Output the [X, Y] coordinate of the center of the cell containing the given text.  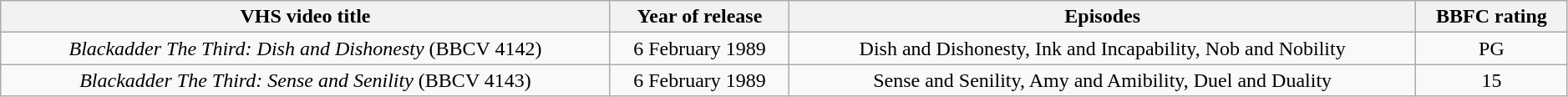
VHS video title [306, 17]
15 [1492, 80]
Episodes [1103, 17]
Blackadder The Third: Sense and Senility (BBCV 4143) [306, 80]
Blackadder The Third: Dish and Dishonesty (BBCV 4142) [306, 48]
Dish and Dishonesty, Ink and Incapability, Nob and Nobility [1103, 48]
Year of release [700, 17]
Sense and Senility, Amy and Amibility, Duel and Duality [1103, 80]
PG [1492, 48]
BBFC rating [1492, 17]
